Scan for the cell matching the given text and deliver its [x, y] coordinate at center. 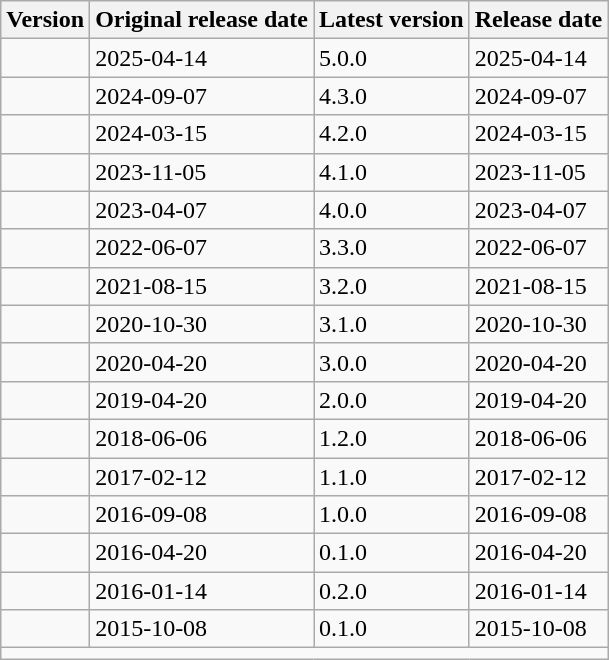
1.1.0 [392, 477]
4.0.0 [392, 210]
4.3.0 [392, 96]
4.1.0 [392, 172]
Release date [538, 20]
5.0.0 [392, 58]
2.0.0 [392, 400]
4.2.0 [392, 134]
3.0.0 [392, 362]
1.2.0 [392, 438]
3.1.0 [392, 324]
Latest version [392, 20]
3.2.0 [392, 286]
Version [46, 20]
0.2.0 [392, 591]
3.3.0 [392, 248]
Original release date [202, 20]
1.0.0 [392, 515]
